Locate the cell with the specified text and output its [x, y] center coordinate. 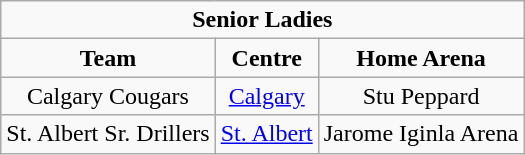
Stu Peppard [421, 96]
Centre [266, 58]
St. Albert Sr. Drillers [108, 134]
Calgary [266, 96]
Jarome Iginla Arena [421, 134]
Team [108, 58]
Home Arena [421, 58]
Senior Ladies [262, 20]
Calgary Cougars [108, 96]
St. Albert [266, 134]
